Provide the [X, Y] coordinate of the cell's center where the given text is located.  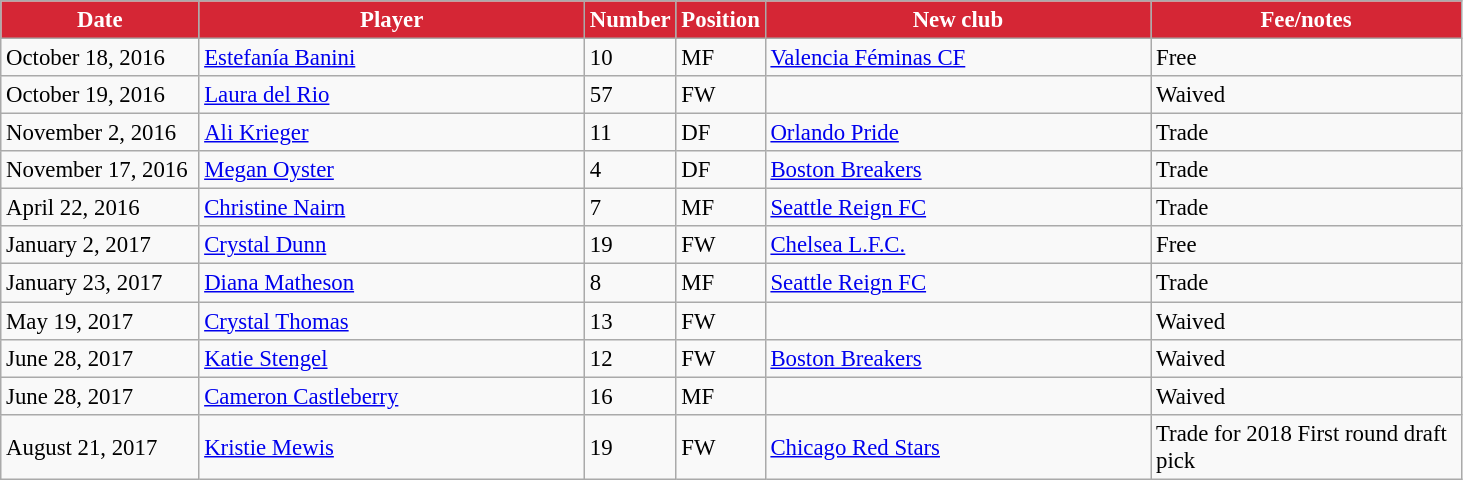
November 17, 2016 [100, 170]
16 [630, 396]
10 [630, 58]
January 2, 2017 [100, 245]
May 19, 2017 [100, 321]
April 22, 2016 [100, 208]
January 23, 2017 [100, 283]
Chelsea L.F.C. [958, 245]
Position [720, 20]
Diana Matheson [392, 283]
Christine Nairn [392, 208]
Orlando Pride [958, 133]
Crystal Dunn [392, 245]
12 [630, 358]
11 [630, 133]
Ali Krieger [392, 133]
New club [958, 20]
Estefanía Banini [392, 58]
October 18, 2016 [100, 58]
Laura del Rio [392, 95]
October 19, 2016 [100, 95]
Kristie Mewis [392, 446]
Cameron Castleberry [392, 396]
7 [630, 208]
8 [630, 283]
4 [630, 170]
13 [630, 321]
August 21, 2017 [100, 446]
Crystal Thomas [392, 321]
Trade for 2018 First round draft pick [1306, 446]
Player [392, 20]
Valencia Féminas CF [958, 58]
November 2, 2016 [100, 133]
Katie Stengel [392, 358]
Number [630, 20]
Fee/notes [1306, 20]
Megan Oyster [392, 170]
Chicago Red Stars [958, 446]
Date [100, 20]
57 [630, 95]
